For the text-containing cell, return its midpoint in [X, Y] coordinate format. 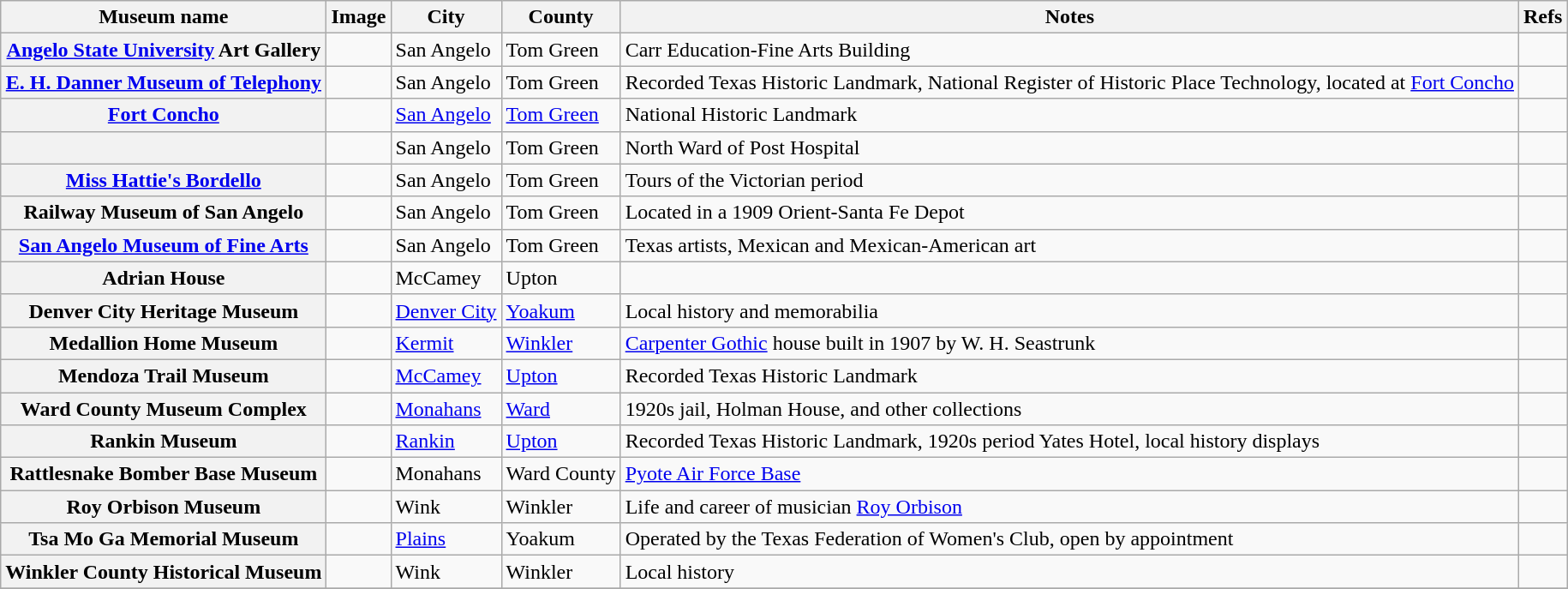
Ward County Museum Complex [164, 409]
Adrian House [164, 278]
Local history and memorabilia [1069, 310]
Denver City Heritage Museum [164, 310]
Operated by the Texas Federation of Women's Club, open by appointment [1069, 539]
Winkler County Historical Museum [164, 572]
Museum name [164, 17]
Ward County [560, 474]
Miss Hattie's Bordello [164, 180]
Tsa Mo Ga Memorial Museum [164, 539]
Railway Museum of San Angelo [164, 213]
Angelo State University Art Gallery [164, 50]
1920s jail, Holman House, and other collections [1069, 409]
Refs [1543, 17]
County [560, 17]
Life and career of musician Roy Orbison [1069, 507]
Medallion Home Museum [164, 343]
Mendoza Trail Museum [164, 376]
Recorded Texas Historic Landmark, 1920s period Yates Hotel, local history displays [1069, 442]
Fort Concho [164, 115]
Recorded Texas Historic Landmark [1069, 376]
Recorded Texas Historic Landmark, National Register of Historic Place Technology, located at Fort Concho [1069, 82]
Local history [1069, 572]
Located in a 1909 Orient-Santa Fe Depot [1069, 213]
Denver City [446, 310]
Plains [446, 539]
Rankin Museum [164, 442]
E. H. Danner Museum of Telephony [164, 82]
Rankin [446, 442]
Image [358, 17]
North Ward of Post Hospital [1069, 147]
Carpenter Gothic house built in 1907 by W. H. Seastrunk [1069, 343]
Carr Education-Fine Arts Building [1069, 50]
Ward [560, 409]
Kermit [446, 343]
San Angelo Museum of Fine Arts [164, 245]
Texas artists, Mexican and Mexican-American art [1069, 245]
National Historic Landmark [1069, 115]
Rattlesnake Bomber Base Museum [164, 474]
City [446, 17]
Roy Orbison Museum [164, 507]
Pyote Air Force Base [1069, 474]
Notes [1069, 17]
Tours of the Victorian period [1069, 180]
